Pinpoint the cell where the given text exists, returning its (x, y) midpoint coordinate. 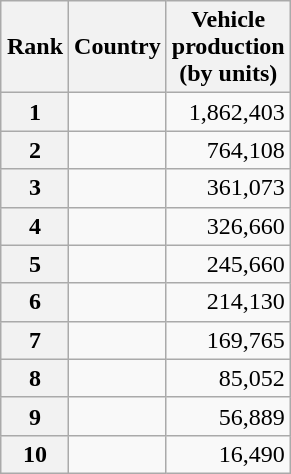
9 (34, 416)
56,889 (228, 416)
4 (34, 226)
8 (34, 378)
10 (34, 454)
Vehicleproduction(by units) (228, 47)
16,490 (228, 454)
326,660 (228, 226)
764,108 (228, 150)
Country (118, 47)
Rank (34, 47)
1,862,403 (228, 112)
1 (34, 112)
5 (34, 264)
6 (34, 302)
214,130 (228, 302)
3 (34, 188)
2 (34, 150)
245,660 (228, 264)
361,073 (228, 188)
169,765 (228, 340)
7 (34, 340)
85,052 (228, 378)
